Determine the (x, y) coordinate at the center of the cell enclosing the given text.  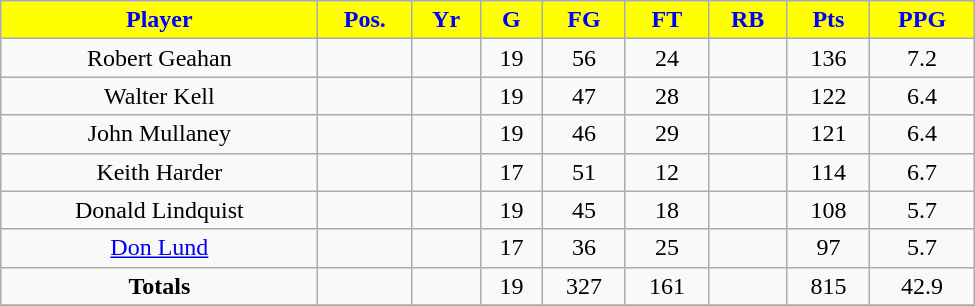
12 (666, 172)
108 (828, 210)
Totals (160, 286)
Don Lund (160, 248)
6.7 (922, 172)
FG (584, 20)
815 (828, 286)
114 (828, 172)
Keith Harder (160, 172)
47 (584, 96)
136 (828, 58)
122 (828, 96)
46 (584, 134)
18 (666, 210)
36 (584, 248)
42.9 (922, 286)
24 (666, 58)
Donald Lindquist (160, 210)
Pts (828, 20)
John Mullaney (160, 134)
7.2 (922, 58)
PPG (922, 20)
28 (666, 96)
FT (666, 20)
Pos. (365, 20)
25 (666, 248)
45 (584, 210)
Yr (446, 20)
Robert Geahan (160, 58)
G (511, 20)
Player (160, 20)
121 (828, 134)
51 (584, 172)
29 (666, 134)
RB (747, 20)
Walter Kell (160, 96)
97 (828, 248)
327 (584, 286)
56 (584, 58)
161 (666, 286)
